Find where the given text appears and provide that cell's center as [X, Y] coordinate. 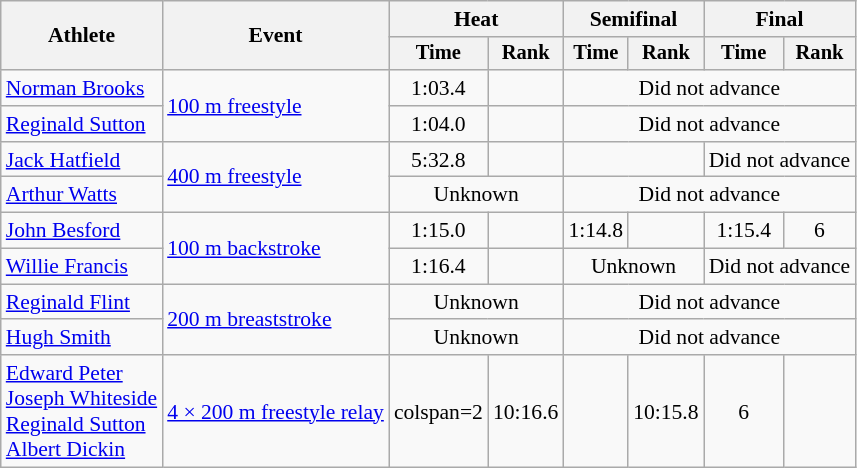
Athlete [82, 36]
1:15.4 [744, 231]
Edward PeterJoseph WhitesideReginald SuttonAlbert Dickin [82, 411]
Heat [476, 19]
Hugh Smith [82, 338]
200 m breaststroke [276, 320]
10:15.8 [666, 411]
Jack Hatfield [82, 160]
5:32.8 [438, 160]
Norman Brooks [82, 88]
Semifinal [633, 19]
Willie Francis [82, 267]
1:16.4 [438, 267]
Reginald Flint [82, 302]
10:16.6 [526, 411]
Event [276, 36]
4 × 200 m freestyle relay [276, 411]
400 m freestyle [276, 178]
1:03.4 [438, 88]
colspan=2 [438, 411]
1:04.0 [438, 124]
1:15.0 [438, 231]
John Besford [82, 231]
100 m freestyle [276, 106]
Final [780, 19]
1:14.8 [596, 231]
Reginald Sutton [82, 124]
100 m backstroke [276, 248]
Arthur Watts [82, 195]
